For the text-containing cell, return its midpoint in [X, Y] coordinate format. 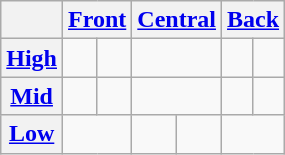
Low [32, 134]
Mid [32, 96]
Back [254, 20]
High [32, 58]
Central [177, 20]
Front [98, 20]
